From the cell containing the given text, extract its center point as [X, Y] coordinate. 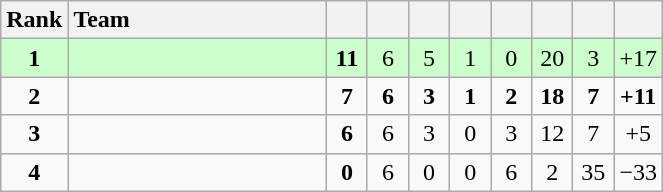
18 [552, 96]
−33 [638, 172]
11 [346, 58]
Team [198, 20]
+5 [638, 134]
Rank [34, 20]
12 [552, 134]
35 [594, 172]
4 [34, 172]
+11 [638, 96]
+17 [638, 58]
5 [430, 58]
20 [552, 58]
